Determine the [x, y] coordinate at the center of the cell enclosing the given text.  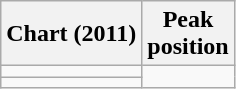
Chart (2011) [72, 34]
Peakposition [188, 34]
